Capture the cell that displays the provided text and extract its (x, y) central coordinate. 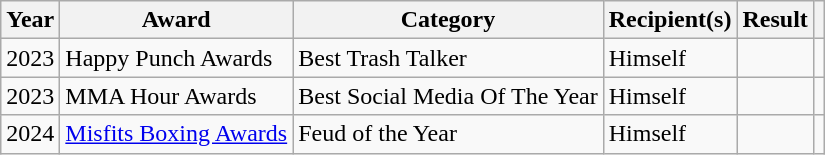
Category (448, 20)
Result (775, 20)
Year (30, 20)
2024 (30, 134)
Award (176, 20)
Best Social Media Of The Year (448, 96)
Best Trash Talker (448, 58)
Misfits Boxing Awards (176, 134)
Happy Punch Awards (176, 58)
Recipient(s) (670, 20)
MMA Hour Awards (176, 96)
Feud of the Year (448, 134)
